Output the (x, y) coordinate of the center of the cell containing the given text.  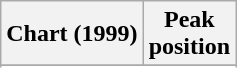
Peakposition (189, 34)
Chart (1999) (72, 34)
